Identify which cell holds the provided text, then report its [x, y] central coordinate. 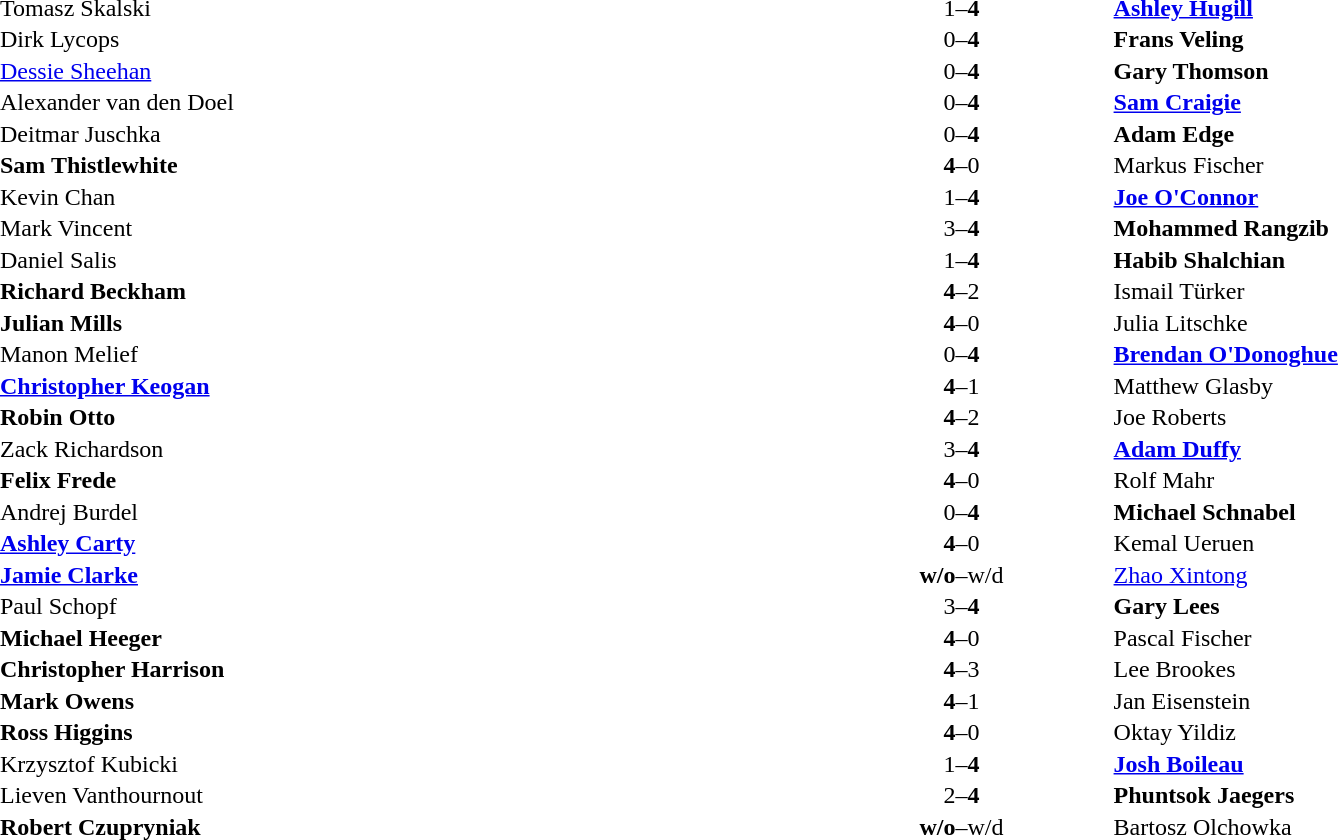
2–4 [961, 795]
w/o–w/d [961, 575]
4–3 [961, 669]
